Capture the cell that displays the provided text and extract its (x, y) central coordinate. 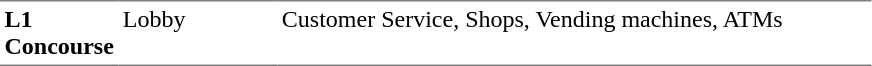
Lobby (198, 33)
L1Concourse (59, 33)
Customer Service, Shops, Vending machines, ATMs (574, 33)
